From the cell containing the given text, extract its center point as (X, Y) coordinate. 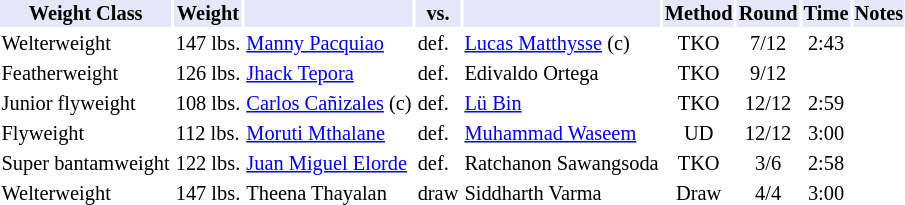
2:43 (826, 44)
Carlos Cañizales (c) (329, 104)
Time (826, 14)
2:58 (826, 164)
Moruti Mthalane (329, 134)
Junior flyweight (86, 104)
Jhack Tepora (329, 74)
Featherweight (86, 74)
Juan Miguel Elorde (329, 164)
3/6 (768, 164)
Weight (208, 14)
3:00 (826, 134)
2:59 (826, 104)
UD (698, 134)
Method (698, 14)
Muhammad Waseem (562, 134)
Edivaldo Ortega (562, 74)
Round (768, 14)
Lü Bin (562, 104)
112 lbs. (208, 134)
Flyweight (86, 134)
122 lbs. (208, 164)
vs. (438, 14)
9/12 (768, 74)
Welterweight (86, 44)
Lucas Matthysse (c) (562, 44)
108 lbs. (208, 104)
7/12 (768, 44)
126 lbs. (208, 74)
Super bantamweight (86, 164)
Notes (879, 14)
Ratchanon Sawangsoda (562, 164)
147 lbs. (208, 44)
Manny Pacquiao (329, 44)
Weight Class (86, 14)
